From the cell containing the given text, extract its center point as [X, Y] coordinate. 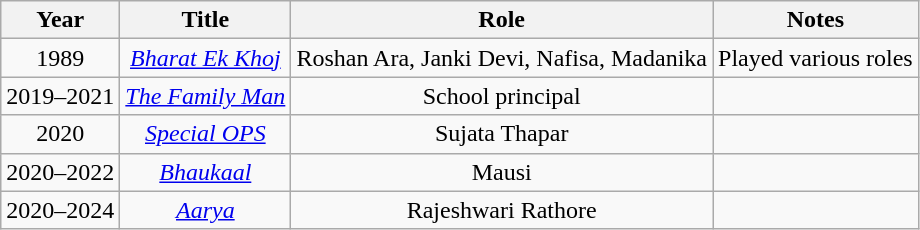
Aarya [206, 210]
Rajeshwari Rathore [502, 210]
School principal [502, 96]
2020–2022 [60, 172]
Year [60, 20]
Title [206, 20]
2020–2024 [60, 210]
Role [502, 20]
Bharat Ek Khoj [206, 58]
Played various roles [815, 58]
1989 [60, 58]
Special OPS [206, 134]
2019–2021 [60, 96]
The Family Man [206, 96]
Roshan Ara, Janki Devi, Nafisa, Madanika [502, 58]
Mausi [502, 172]
Bhaukaal [206, 172]
2020 [60, 134]
Notes [815, 20]
Sujata Thapar [502, 134]
